Scan for the cell matching the given text and deliver its [X, Y] coordinate at center. 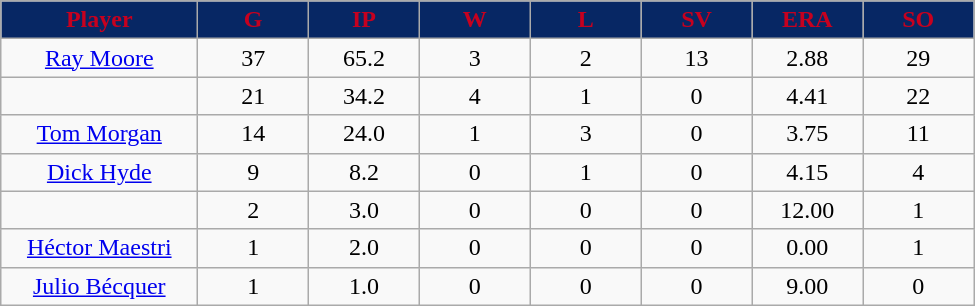
W [474, 20]
SV [696, 20]
22 [918, 96]
9.00 [808, 286]
Player [100, 20]
Julio Bécquer [100, 286]
34.2 [364, 96]
2.0 [364, 248]
L [586, 20]
8.2 [364, 172]
4.15 [808, 172]
29 [918, 58]
Dick Hyde [100, 172]
11 [918, 134]
13 [696, 58]
14 [254, 134]
SO [918, 20]
3.75 [808, 134]
Tom Morgan [100, 134]
65.2 [364, 58]
12.00 [808, 210]
ERA [808, 20]
3.0 [364, 210]
G [254, 20]
0.00 [808, 248]
24.0 [364, 134]
1.0 [364, 286]
IP [364, 20]
4.41 [808, 96]
9 [254, 172]
Ray Moore [100, 58]
Héctor Maestri [100, 248]
37 [254, 58]
21 [254, 96]
2.88 [808, 58]
